Scan for the cell matching the given text and deliver its (X, Y) coordinate at center. 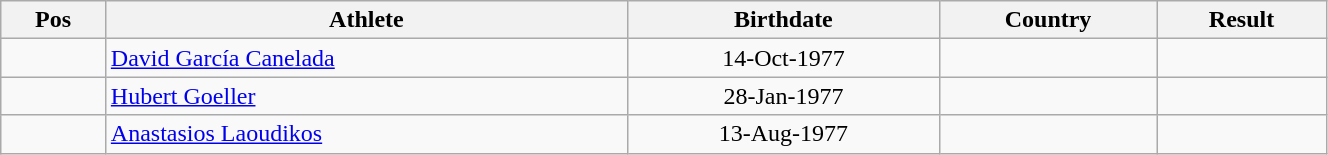
Athlete (366, 20)
13-Aug-1977 (783, 134)
Hubert Goeller (366, 96)
Anastasios Laoudikos (366, 134)
Country (1048, 20)
Birthdate (783, 20)
Result (1242, 20)
David García Canelada (366, 58)
14-Oct-1977 (783, 58)
Pos (54, 20)
28-Jan-1977 (783, 96)
